Locate the cell with the specified text and output its [X, Y] center coordinate. 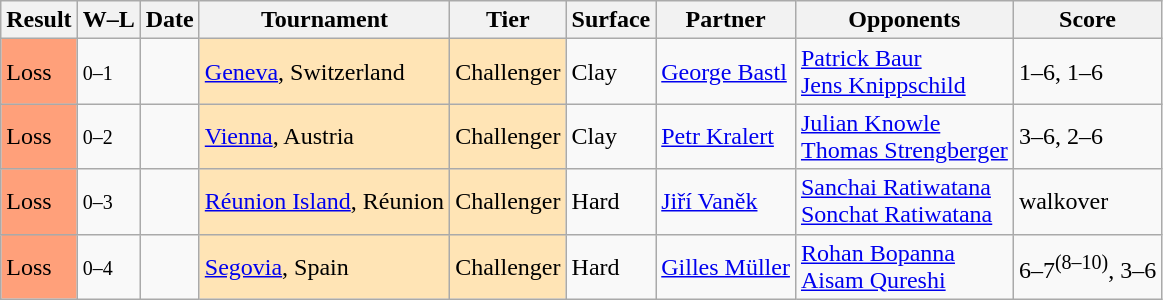
Partner [726, 20]
Petr Kralert [726, 136]
Vienna, Austria [324, 136]
0–4 [108, 266]
1–6, 1–6 [1087, 72]
Result [39, 20]
George Bastl [726, 72]
Score [1087, 20]
Réunion Island, Réunion [324, 202]
6–7(8–10), 3–6 [1087, 266]
Surface [611, 20]
W–L [108, 20]
Rohan Bopanna Aisam Qureshi [904, 266]
Julian Knowle Thomas Strengberger [904, 136]
Gilles Müller [726, 266]
Geneva, Switzerland [324, 72]
Date [170, 20]
Tournament [324, 20]
0–1 [108, 72]
Patrick Baur Jens Knippschild [904, 72]
3–6, 2–6 [1087, 136]
Sanchai Ratiwatana Sonchat Ratiwatana [904, 202]
Jiří Vaněk [726, 202]
0–2 [108, 136]
Opponents [904, 20]
walkover [1087, 202]
Segovia, Spain [324, 266]
0–3 [108, 202]
Tier [508, 20]
